Scan for the cell matching the given text and deliver its [X, Y] coordinate at center. 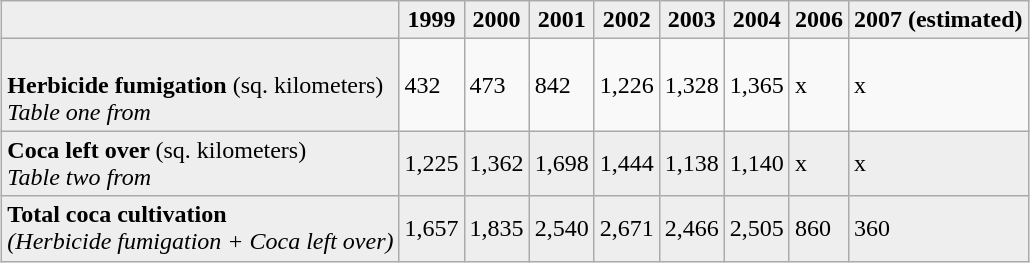
1999 [432, 20]
1,657 [432, 228]
2002 [626, 20]
2000 [496, 20]
1,328 [692, 85]
1,225 [432, 164]
2006 [818, 20]
Coca left over (sq. kilometers) Table two from [200, 164]
1,835 [496, 228]
842 [562, 85]
432 [432, 85]
1,140 [756, 164]
1,362 [496, 164]
360 [938, 228]
Total coca cultivation (Herbicide fumigation + Coca left over) [200, 228]
2007 (estimated) [938, 20]
2004 [756, 20]
2,671 [626, 228]
2,505 [756, 228]
473 [496, 85]
Herbicide fumigation (sq. kilometers) Table one from [200, 85]
2001 [562, 20]
2,466 [692, 228]
2003 [692, 20]
1,365 [756, 85]
2,540 [562, 228]
860 [818, 228]
1,226 [626, 85]
1,444 [626, 164]
1,138 [692, 164]
1,698 [562, 164]
